Find where the given text appears and provide that cell's center as (X, Y) coordinate. 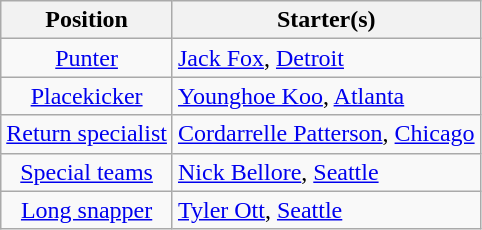
Position (87, 20)
Jack Fox, Detroit (326, 58)
Punter (87, 58)
Special teams (87, 172)
Tyler Ott, Seattle (326, 210)
Starter(s) (326, 20)
Younghoe Koo, Atlanta (326, 96)
Nick Bellore, Seattle (326, 172)
Long snapper (87, 210)
Cordarrelle Patterson, Chicago (326, 134)
Placekicker (87, 96)
Return specialist (87, 134)
